Pinpoint the cell where the given text exists, returning its (X, Y) midpoint coordinate. 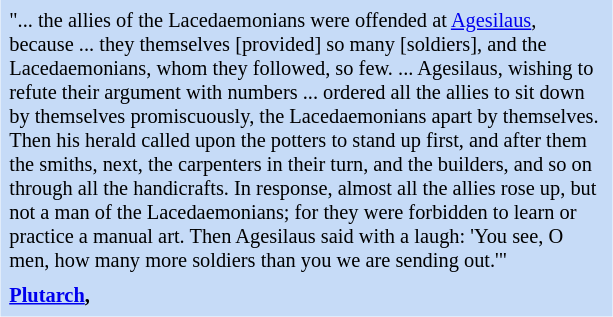
Plutarch, (306, 296)
